For the text-containing cell, return its midpoint in [x, y] coordinate format. 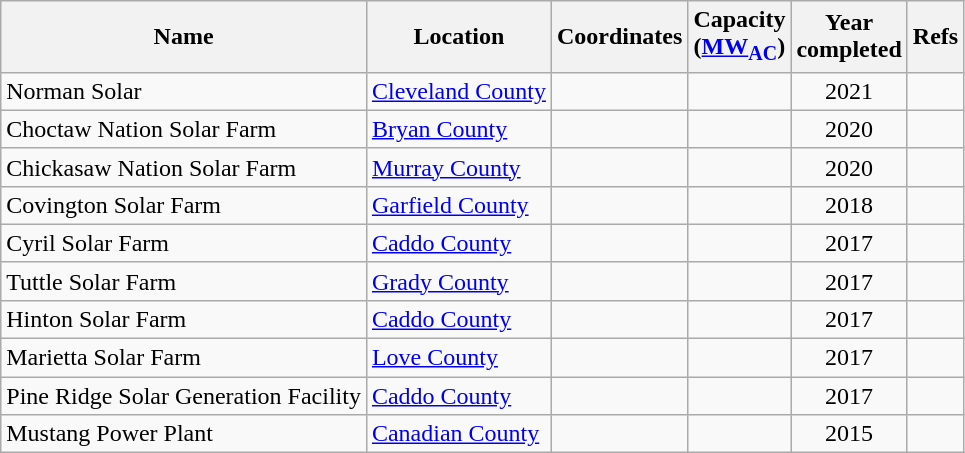
Chickasaw Nation Solar Farm [184, 167]
Choctaw Nation Solar Farm [184, 129]
Cleveland County [458, 91]
Garfield County [458, 205]
Murray County [458, 167]
Hinton Solar Farm [184, 319]
Love County [458, 358]
Pine Ridge Solar Generation Facility [184, 396]
Norman Solar [184, 91]
Covington Solar Farm [184, 205]
Canadian County [458, 434]
2021 [849, 91]
Tuttle Solar Farm [184, 281]
Capacity(MWAC) [740, 36]
Grady County [458, 281]
Cyril Solar Farm [184, 243]
Mustang Power Plant [184, 434]
Yearcompleted [849, 36]
Bryan County [458, 129]
Coordinates [619, 36]
2015 [849, 434]
Refs [935, 36]
Location [458, 36]
Marietta Solar Farm [184, 358]
2018 [849, 205]
Name [184, 36]
